Scan for the cell matching the given text and deliver its (X, Y) coordinate at center. 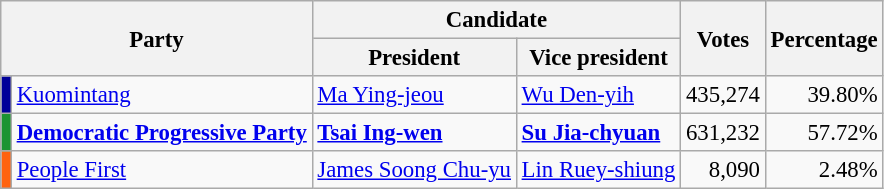
James Soong Chu-yu (414, 170)
435,274 (724, 95)
39.80% (824, 95)
Party (156, 38)
Votes (724, 38)
2.48% (824, 170)
Percentage (824, 38)
Lin Ruey-shiung (598, 170)
Tsai Ing-wen (414, 133)
8,090 (724, 170)
People First (162, 170)
President (414, 58)
Ma Ying-jeou (414, 95)
Wu Den-yih (598, 95)
57.72% (824, 133)
Kuomintang (162, 95)
Democratic Progressive Party (162, 133)
631,232 (724, 133)
Vice president (598, 58)
Candidate (496, 20)
Su Jia-chyuan (598, 133)
